Determine the (X, Y) coordinate at the center of the cell enclosing the given text.  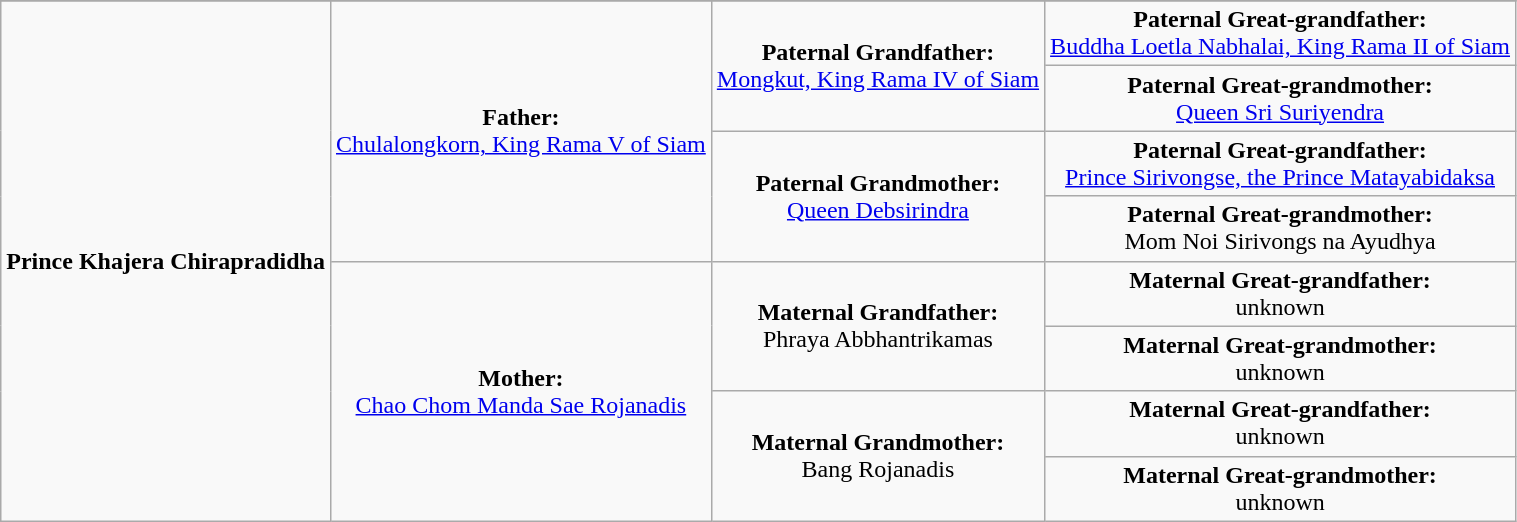
Paternal Great-grandfather:Prince Sirivongse, the Prince Matayabidaksa (1280, 164)
Mother:Chao Chom Manda Sae Rojanadis (520, 391)
Prince Khajera Chirapradidha (166, 261)
Paternal Great-grandfather:Buddha Loetla Nabhalai, King Rama II of Siam (1280, 34)
Paternal Grandfather:Mongkut, King Rama IV of Siam (878, 66)
Paternal Great-grandmother:Queen Sri Suriyendra (1280, 98)
Father:Chulalongkorn, King Rama V of Siam (520, 131)
Paternal Grandmother:Queen Debsirindra (878, 196)
Maternal Grandmother:Bang Rojanadis (878, 456)
Maternal Grandfather:Phraya Abbhantrikamas (878, 326)
Paternal Great-grandmother:Mom Noi Sirivongs na Ayudhya (1280, 228)
